Pinpoint the cell where the given text exists, returning its (x, y) midpoint coordinate. 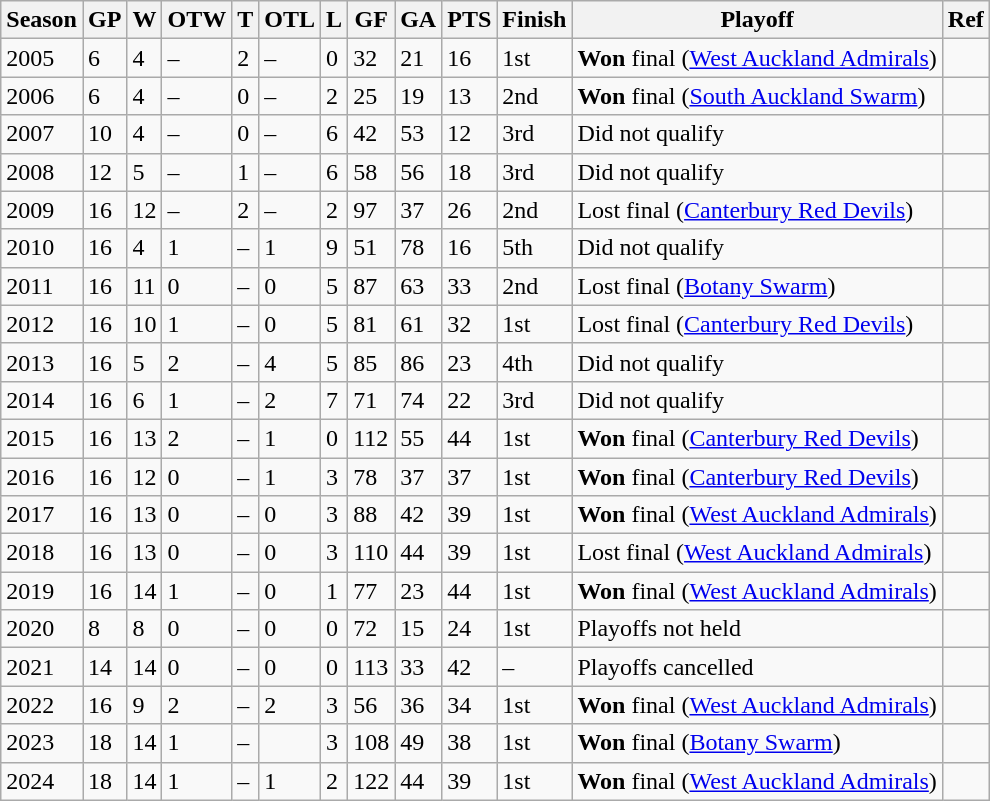
2009 (42, 210)
11 (144, 286)
2006 (42, 96)
110 (372, 553)
87 (372, 286)
L (334, 20)
Playoffs not held (757, 629)
85 (372, 362)
51 (372, 248)
38 (470, 743)
2008 (42, 172)
GF (372, 20)
112 (372, 438)
GA (418, 20)
81 (372, 324)
88 (372, 515)
72 (372, 629)
2015 (42, 438)
15 (418, 629)
2014 (42, 400)
T (246, 20)
Season (42, 20)
24 (470, 629)
Playoff (757, 20)
2017 (42, 515)
25 (372, 96)
Won final (Botany Swarm) (757, 743)
77 (372, 591)
49 (418, 743)
W (144, 20)
53 (418, 134)
2011 (42, 286)
2010 (42, 248)
36 (418, 705)
4th (534, 362)
7 (334, 400)
21 (418, 58)
2022 (42, 705)
2019 (42, 591)
61 (418, 324)
2012 (42, 324)
2023 (42, 743)
Lost final (West Auckland Admirals) (757, 553)
34 (470, 705)
2005 (42, 58)
PTS (470, 20)
GP (104, 20)
2024 (42, 781)
OTL (290, 20)
97 (372, 210)
2016 (42, 477)
71 (372, 400)
2013 (42, 362)
Won final (South Auckland Swarm) (757, 96)
Playoffs cancelled (757, 667)
19 (418, 96)
Ref (966, 20)
22 (470, 400)
5th (534, 248)
74 (418, 400)
108 (372, 743)
2021 (42, 667)
58 (372, 172)
63 (418, 286)
Lost final (Botany Swarm) (757, 286)
2007 (42, 134)
113 (372, 667)
Finish (534, 20)
2020 (42, 629)
26 (470, 210)
86 (418, 362)
2018 (42, 553)
OTW (197, 20)
55 (418, 438)
122 (372, 781)
